Search for the cell housing the specified text and yield its (X, Y) center coordinate. 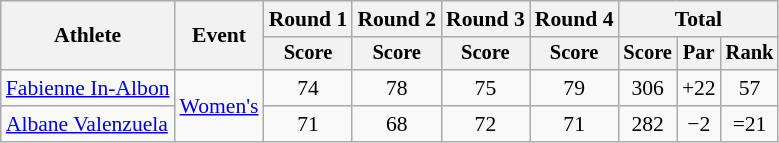
57 (750, 88)
Fabienne In-Albon (88, 88)
78 (396, 88)
Event (220, 36)
Albane Valenzuela (88, 124)
=21 (750, 124)
72 (486, 124)
−2 (699, 124)
Round 4 (574, 19)
Women's (220, 106)
74 (308, 88)
68 (396, 124)
Total (699, 19)
75 (486, 88)
79 (574, 88)
Athlete (88, 36)
282 (648, 124)
Round 1 (308, 19)
Rank (750, 54)
306 (648, 88)
+22 (699, 88)
Round 3 (486, 19)
Round 2 (396, 19)
Par (699, 54)
